Find where the given text appears and provide that cell's center as (X, Y) coordinate. 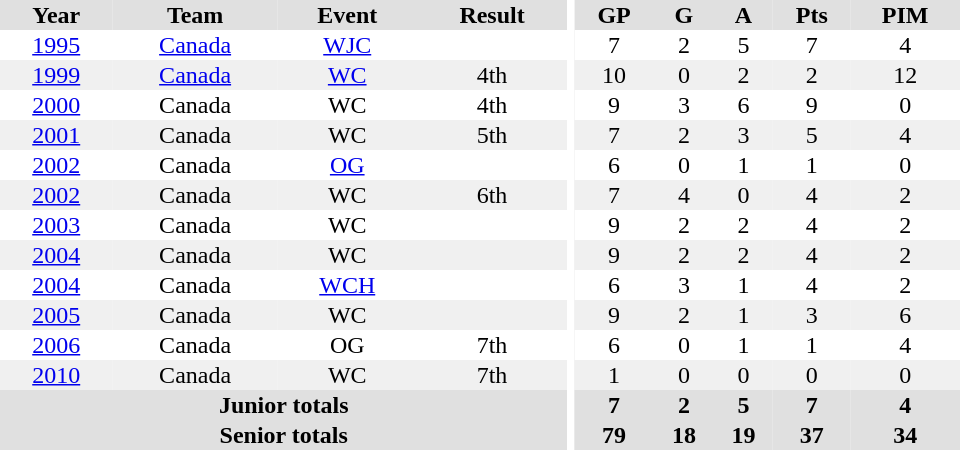
19 (744, 435)
WCH (348, 285)
5th (492, 135)
PIM (905, 15)
2000 (56, 105)
Year (56, 15)
37 (812, 435)
12 (905, 75)
Senior totals (284, 435)
WJC (348, 45)
Team (194, 15)
6th (492, 195)
Result (492, 15)
34 (905, 435)
1999 (56, 75)
Pts (812, 15)
G (684, 15)
GP (614, 15)
79 (614, 435)
1995 (56, 45)
2003 (56, 225)
Event (348, 15)
Junior totals (284, 405)
A (744, 15)
10 (614, 75)
2005 (56, 315)
18 (684, 435)
2010 (56, 375)
2001 (56, 135)
2006 (56, 345)
